For the text-containing cell, return its midpoint in (x, y) coordinate format. 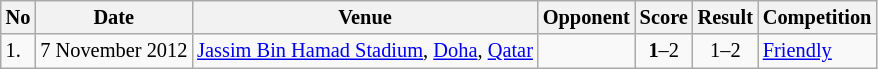
1. (18, 51)
Result (726, 17)
Opponent (586, 17)
Jassim Bin Hamad Stadium, Doha, Qatar (365, 51)
No (18, 17)
Friendly (817, 51)
7 November 2012 (114, 51)
Score (664, 17)
Venue (365, 17)
Competition (817, 17)
Date (114, 17)
